Find where the given text appears and provide that cell's center as [x, y] coordinate. 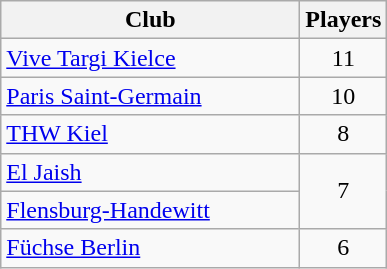
Flensburg-Handewitt [150, 210]
8 [344, 134]
Players [344, 20]
Paris Saint-Germain [150, 96]
El Jaish [150, 172]
7 [344, 191]
6 [344, 248]
Club [150, 20]
Vive Targi Kielce [150, 58]
11 [344, 58]
10 [344, 96]
Füchse Berlin [150, 248]
THW Kiel [150, 134]
